Return [X, Y] of the center of cell containing provided text 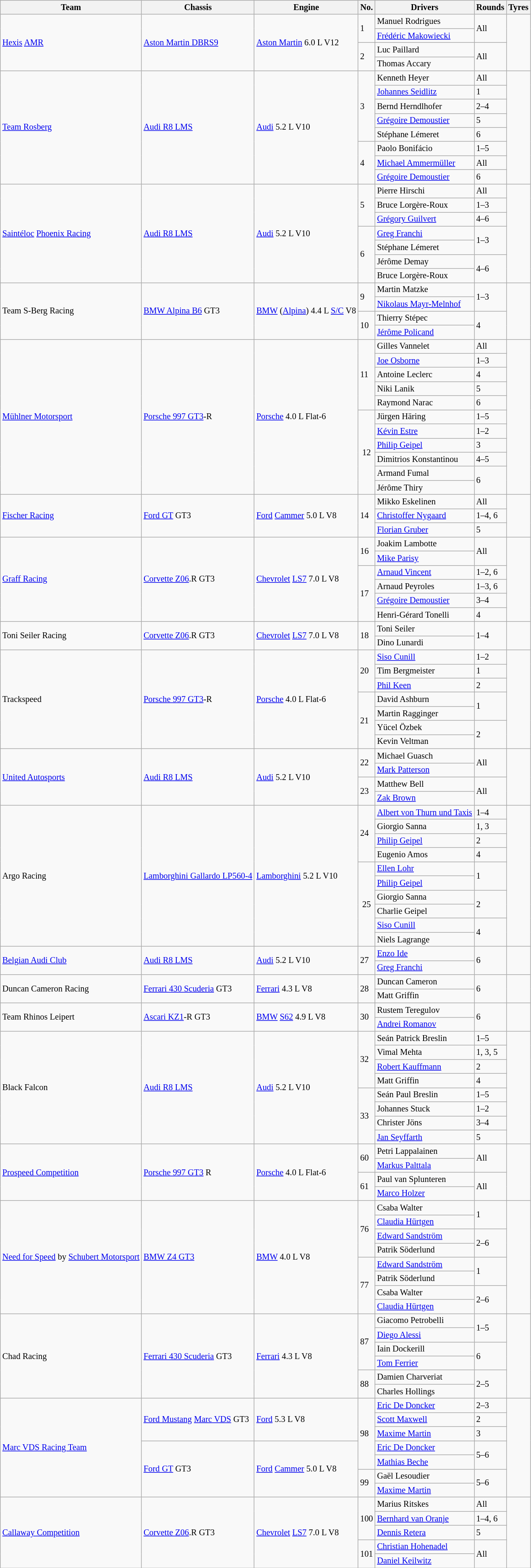
Pierre Hirschi [424, 191]
Johannes Seidlitz [424, 92]
60 [366, 1158]
Thomas Accary [424, 64]
Phil Keen [424, 685]
22 [366, 763]
BMW Alpina B6 GT3 [198, 310]
Fischer Racing [71, 515]
United Autosports [71, 777]
77 [366, 1286]
Mike Parisy [424, 558]
Albert von Thurn und Taxis [424, 812]
Henri-Gérard Tonelli [424, 615]
Ford Mustang Marc VDS GT3 [198, 1419]
Frédéric Makowiecki [424, 36]
Gaël Lesoudier [424, 1476]
Christer Jöns [424, 1123]
Markus Palttala [424, 1165]
Joe Osborne [424, 360]
Andrei Romanov [424, 1024]
Antoine Leclerc [424, 374]
Mathias Beche [424, 1462]
Marc VDS Racing Team [71, 1448]
Jürgen Häring [424, 417]
98 [366, 1433]
Bernhard van Oranje [424, 1518]
David Ashburn [424, 699]
14 [366, 515]
Prospeed Competition [71, 1172]
Team Rosberg [71, 128]
Gilles Vannelet [424, 346]
88 [366, 1384]
Chad Racing [71, 1356]
Grégory Guilvert [424, 219]
Toni Seiler [424, 629]
Kenneth Heyer [424, 78]
Eugenio Amos [424, 855]
21 [366, 721]
BMW (Alpina) 4.4 L S/C V8 [306, 310]
Duncan Cameron [424, 982]
100 [366, 1518]
2–4 [490, 106]
Callaway Competition [71, 1532]
Zak Brown [424, 798]
1–3, 6 [490, 586]
25 [366, 904]
Black Falcon [71, 1088]
12 [366, 452]
Hexis AMR [71, 43]
Tyres [518, 7]
Bernd Herndlhofer [424, 106]
Vimal Mehta [424, 1052]
Petri Lappalainen [424, 1151]
Rounds [490, 7]
Seán Paul Breslin [424, 1095]
Kevin Veltman [424, 741]
Christoffer Nygaard [424, 516]
Arnaud Peyroles [424, 586]
Aston Martin 6.0 L V12 [306, 43]
Niki Lanik [424, 389]
No. [366, 7]
Enzo Ide [424, 953]
Team [71, 7]
28 [366, 989]
Aston Martin DBRS9 [198, 43]
Ascari KZ1-R GT3 [198, 1017]
Seán Patrick Breslin [424, 1038]
Chassis [198, 7]
99 [366, 1483]
Mark Patterson [424, 770]
Martin Matzke [424, 290]
2–5 [490, 1384]
Raymond Narac [424, 403]
Manuel Rodrigues [424, 21]
Tim Bergmeister [424, 671]
Michael Guasch [424, 756]
Ellen Lohr [424, 869]
1, 3, 5 [490, 1052]
Need for Speed by Schubert Motorsport [71, 1257]
Jan Seyffarth [424, 1137]
Drivers [424, 7]
Argo Racing [71, 876]
Giacomo Petrobelli [424, 1320]
BMW Z4 GT3 [198, 1257]
Nikolaus Mayr-Melnhof [424, 304]
Dino Lunardi [424, 643]
Damien Charveriat [424, 1377]
2–3 [490, 1405]
18 [366, 635]
Marius Ritskes [424, 1504]
Jérôme Policand [424, 332]
76 [366, 1229]
Team Rhinos Leipert [71, 1017]
Iain Dockerill [424, 1349]
Dennis Retera [424, 1532]
Ford 5.3 L V8 [306, 1419]
Toni Seiler Racing [71, 635]
9 [366, 296]
Arnaud Vincent [424, 572]
Johannes Stuck [424, 1109]
Thierry Stépec [424, 318]
Rustem Teregulov [424, 1010]
Florian Gruber [424, 530]
Jérôme Thiry [424, 488]
Paolo Bonifácio [424, 149]
33 [366, 1116]
Paul van Splunteren [424, 1179]
16 [366, 550]
101 [366, 1553]
Mikko Eskelinen [424, 501]
Trackspeed [71, 699]
Charles Hollings [424, 1391]
10 [366, 325]
11 [366, 374]
Joakim Lambotte [424, 544]
1, 3 [490, 826]
61 [366, 1187]
Daniel Keilwitz [424, 1561]
Niels Lagrange [424, 939]
23 [366, 791]
30 [366, 1017]
Jérôme Demay [424, 261]
Scott Maxwell [424, 1419]
87 [366, 1342]
Michael Ammermüller [424, 163]
1–2, 6 [490, 572]
32 [366, 1059]
4–5 [490, 459]
Graff Racing [71, 579]
Matthew Bell [424, 784]
Duncan Cameron Racing [71, 989]
Diego Alessi [424, 1335]
27 [366, 960]
20 [366, 671]
Mühlner Motorsport [71, 417]
Luc Paillard [424, 50]
Martin Ragginger [424, 713]
Engine [306, 7]
Christian Hohenadel [424, 1547]
17 [366, 593]
Charlie Geipel [424, 911]
24 [366, 833]
Porsche 997 GT3 R [198, 1172]
Dimitrios Konstantinou [424, 459]
Yücel Özbek [424, 728]
BMW S62 4.9 L V8 [306, 1017]
Lamborghini 5.2 L V10 [306, 876]
Armand Fumal [424, 473]
Lamborghini Gallardo LP560-4 [198, 876]
Marco Holzer [424, 1193]
Kévin Estre [424, 431]
Team S-Berg Racing [71, 310]
Saintéloc Phoenix Racing [71, 233]
BMW 4.0 L V8 [306, 1257]
Tom Ferrier [424, 1363]
Robert Kauffmann [424, 1067]
Belgian Audi Club [71, 960]
